Scan for the cell matching the given text and deliver its [X, Y] coordinate at center. 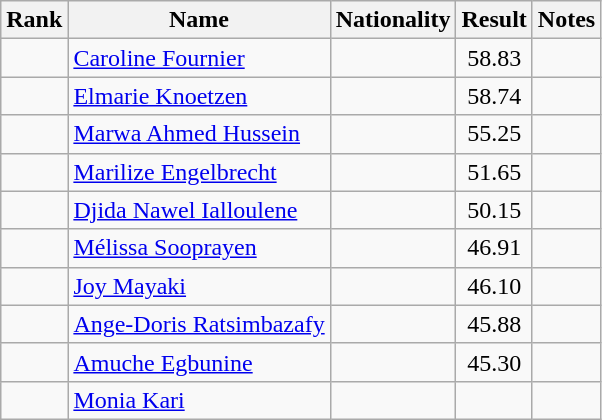
45.88 [494, 324]
45.30 [494, 362]
Rank [34, 20]
Caroline Fournier [199, 58]
Monia Kari [199, 400]
Ange-Doris Ratsimbazafy [199, 324]
46.91 [494, 248]
50.15 [494, 210]
55.25 [494, 134]
Name [199, 20]
46.10 [494, 286]
Nationality [393, 20]
Mélissa Sooprayen [199, 248]
Elmarie Knoetzen [199, 96]
Amuche Egbunine [199, 362]
Result [494, 20]
58.74 [494, 96]
Djida Nawel Ialloulene [199, 210]
58.83 [494, 58]
Notes [566, 20]
Marilize Engelbrecht [199, 172]
Marwa Ahmed Hussein [199, 134]
51.65 [494, 172]
Joy Mayaki [199, 286]
